For the text-containing cell, return its midpoint in [x, y] coordinate format. 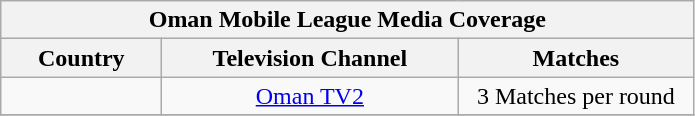
Television Channel [310, 58]
Oman Mobile League Media Coverage [348, 20]
Country [82, 58]
3 Matches per round [576, 96]
Matches [576, 58]
Oman TV2 [310, 96]
